Determine the [X, Y] coordinate at the center of the cell enclosing the given text.  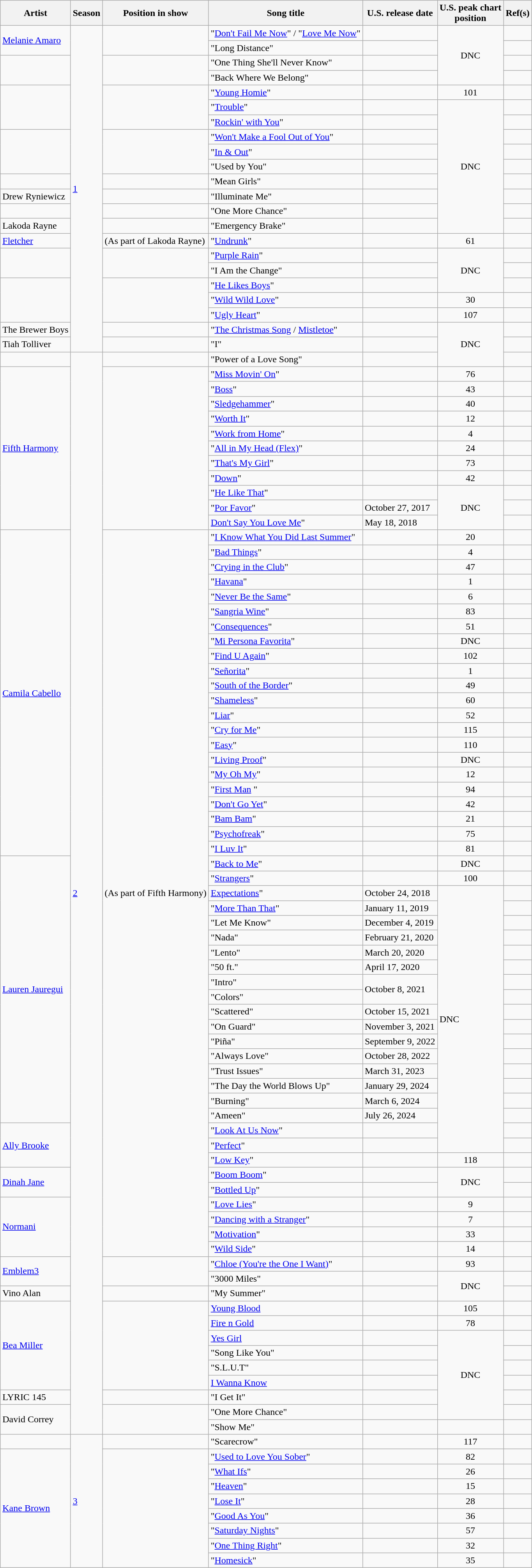
"Scarecrow" [285, 1442]
"Find U Again" [285, 656]
"Song Like You" [285, 1353]
"Por Favor" [285, 508]
"Down" [285, 478]
"Intro" [285, 982]
October 28, 2022 [400, 1056]
"I Know What You Did Last Summer" [285, 537]
"Heaven" [285, 1486]
49 [470, 686]
Fire n Gold [285, 1323]
Expectations" [285, 893]
"Homesick" [285, 1560]
November 3, 2021 [400, 1027]
"Havana" [285, 582]
"Long Distance" [285, 48]
January 29, 2024 [400, 1086]
107 [470, 315]
"Work from Home" [285, 434]
Drew Ryniewicz [35, 196]
"Bad Things" [285, 552]
"Mean Girls" [285, 181]
"Sangria Wine" [285, 611]
"All in My Head (Flex)" [285, 448]
14 [470, 1249]
"Shameless" [285, 700]
78 [470, 1323]
October 24, 2018 [400, 893]
115 [470, 730]
76 [470, 374]
Tiah Tolliver [35, 344]
Song title [285, 13]
"I Am the Change" [285, 270]
15 [470, 1486]
"On Guard" [285, 1027]
I Wanna Know [285, 1383]
Normani [35, 1227]
"Rockin' with You" [285, 122]
"Colors" [285, 997]
"Wild Wild Love" [285, 300]
33 [470, 1234]
April 17, 2020 [400, 967]
U.S. release date [400, 13]
32 [470, 1545]
December 4, 2019 [400, 923]
"My Oh My" [285, 774]
"One Thing Right" [285, 1545]
"Cry for Me" [285, 730]
"Nada" [285, 938]
September 9, 2022 [400, 1041]
"Bottled Up" [285, 1190]
Artist [35, 13]
"Piña" [285, 1041]
"Illuminate Me" [285, 196]
60 [470, 700]
"Psychofreak" [285, 834]
March 20, 2020 [400, 952]
30 [470, 300]
"Mi Persona Favorita" [285, 641]
26 [470, 1471]
"S.L.U.T" [285, 1367]
October 27, 2017 [400, 508]
Lakoda Rayne [35, 226]
February 21, 2020 [400, 938]
52 [470, 715]
Young Blood [285, 1308]
"Look At Us Now" [285, 1130]
Kane Brown [35, 1508]
82 [470, 1457]
61 [470, 241]
"Back Where We Belong" [285, 78]
"Motivation" [285, 1234]
"I Get It" [285, 1397]
"What Ifs" [285, 1471]
"50 ft." [285, 967]
"Perfect" [285, 1145]
"My Summer" [285, 1293]
LYRIC 145 [35, 1397]
"Ameen" [285, 1115]
93 [470, 1264]
"Strangers" [285, 878]
"Burning" [285, 1101]
October 15, 2021 [400, 1012]
Melanie Amaro [35, 41]
"He Like That" [285, 493]
"Purple Rain" [285, 256]
"Living Proof" [285, 760]
"Señorita" [285, 670]
Vino Alan [35, 1293]
"Show Me" [285, 1427]
July 26, 2024 [400, 1115]
"One Thing She'll Never Know" [285, 63]
U.S. peak chartposition [470, 13]
"South of the Border" [285, 686]
Position in show [156, 13]
October 8, 2021 [400, 989]
"Worth It" [285, 418]
"Always Love" [285, 1056]
Lauren Jauregui [35, 989]
"Don't Go Yet" [285, 804]
"Never Be the Same" [285, 596]
36 [470, 1516]
"I" [285, 344]
"Ugly Heart" [285, 315]
43 [470, 389]
"He Likes Boys" [285, 285]
Ally Brooke [35, 1145]
"Lose It" [285, 1501]
35 [470, 1560]
"Let Me Know" [285, 923]
102 [470, 656]
Fifth Harmony [35, 448]
28 [470, 1501]
"Undrunk" [285, 241]
3 [87, 1501]
47 [470, 567]
(As part of Fifth Harmony) [156, 893]
"The Christmas Song / Mistletoe" [285, 330]
"Boss" [285, 389]
March 31, 2023 [400, 1071]
"Emergency Brake" [285, 226]
"Lento" [285, 952]
Don't Say You Love Me" [285, 522]
"Scattered" [285, 1012]
The Brewer Boys [35, 330]
January 11, 2019 [400, 908]
110 [470, 745]
"Used by You" [285, 166]
Dinah Jane [35, 1182]
117 [470, 1442]
"Bam Bam" [285, 819]
20 [470, 537]
Season [87, 13]
"Young Homie" [285, 92]
Emblem3 [35, 1271]
"Don't Fail Me Now" / "Love Me Now" [285, 33]
"Easy" [285, 745]
"Sledgehammer" [285, 404]
9 [470, 1205]
Camila Cabello [35, 693]
105 [470, 1308]
Yes Girl [285, 1338]
2 [87, 893]
7 [470, 1219]
75 [470, 834]
"That's My Girl" [285, 463]
57 [470, 1531]
"Trouble" [285, 107]
81 [470, 848]
94 [470, 789]
100 [470, 878]
"The Day the World Blows Up" [285, 1086]
"Good As You" [285, 1516]
"Dancing with a Stranger" [285, 1219]
March 6, 2024 [400, 1101]
"Wild Side" [285, 1249]
David Correy [35, 1420]
"First Man " [285, 789]
"In & Out" [285, 152]
"Consequences" [285, 626]
"Power of a Love Song" [285, 359]
(As part of Lakoda Rayne) [156, 241]
21 [470, 819]
"3000 Miles" [285, 1279]
"More Than That" [285, 908]
"Miss Movin' On" [285, 374]
"Used to Love You Sober" [285, 1457]
"Won't Make a Fool Out of You" [285, 137]
"Love Lies" [285, 1205]
24 [470, 448]
51 [470, 626]
"Liar" [285, 715]
"I Luv It" [285, 848]
"Low Key" [285, 1160]
6 [470, 596]
Bea Miller [35, 1345]
"Back to Me" [285, 863]
Fletcher [35, 241]
"Saturday Nights" [285, 1531]
83 [470, 611]
"Boom Boom" [285, 1175]
"Chloe (You're the One I Want)" [285, 1264]
118 [470, 1160]
73 [470, 463]
Ref(s) [518, 13]
101 [470, 92]
"Crying in the Club" [285, 567]
May 18, 2018 [400, 522]
40 [470, 404]
"Trust Issues" [285, 1071]
